Find where the given text appears and provide that cell's center as [X, Y] coordinate. 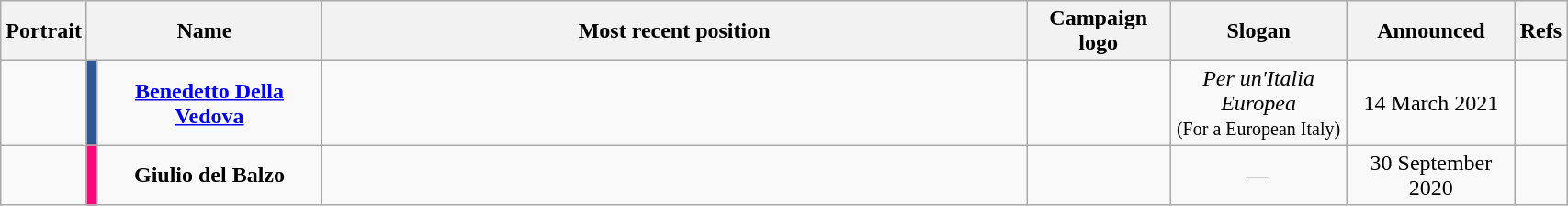
Most recent position [674, 31]
Portrait [44, 31]
Giulio del Balzo [209, 175]
Name [204, 31]
14 March 2021 [1431, 103]
30 September 2020 [1431, 175]
Announced [1431, 31]
Benedetto Della Vedova [209, 103]
Refs [1540, 31]
Per un'Italia Europea(For a European Italy) [1258, 103]
Campaign logo [1099, 31]
Slogan [1258, 31]
— [1258, 175]
